Return (X, Y) of the center of cell containing provided text 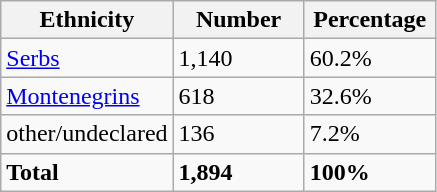
136 (238, 134)
Ethnicity (87, 20)
60.2% (370, 58)
Serbs (87, 58)
Percentage (370, 20)
Total (87, 172)
other/undeclared (87, 134)
1,894 (238, 172)
Number (238, 20)
618 (238, 96)
100% (370, 172)
Montenegrins (87, 96)
1,140 (238, 58)
32.6% (370, 96)
7.2% (370, 134)
